Extract the (x, y) coordinate from the center of the cell holding the provided text.  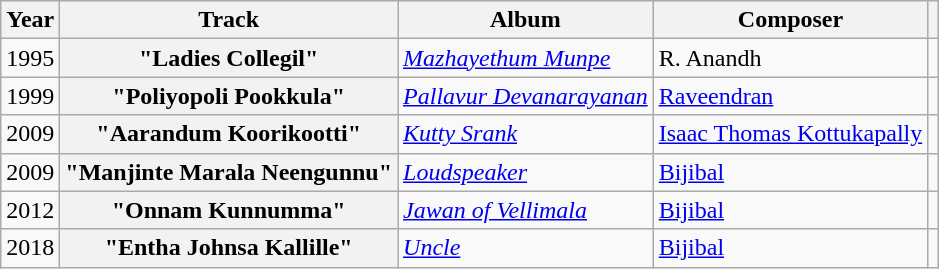
1999 (30, 96)
Year (30, 20)
Jawan of Vellimala (526, 210)
"Ladies Collegil" (229, 58)
Loudspeaker (526, 172)
Composer (790, 20)
Kutty Srank (526, 134)
2012 (30, 210)
"Poliyopoli Pookkula" (229, 96)
Pallavur Devanarayanan (526, 96)
R. Anandh (790, 58)
"Aarandum Koorikootti" (229, 134)
2018 (30, 248)
"Entha Johnsa Kallille" (229, 248)
Mazhayethum Munpe (526, 58)
"Onnam Kunnumma" (229, 210)
Track (229, 20)
1995 (30, 58)
"Manjinte Marala Neengunnu" (229, 172)
Album (526, 20)
Raveendran (790, 96)
Uncle (526, 248)
Isaac Thomas Kottukapally (790, 134)
